Detect which cell encompasses the target text, then output its [X, Y] center coordinate. 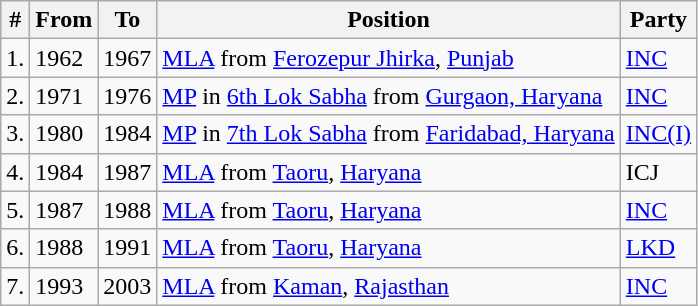
INC(I) [658, 134]
2003 [128, 286]
To [128, 20]
MP in 6th Lok Sabha from Gurgaon, Haryana [388, 96]
1962 [64, 58]
7. [16, 286]
3. [16, 134]
1. [16, 58]
MP in 7th Lok Sabha from Faridabad, Haryana [388, 134]
1993 [64, 286]
LKD [658, 248]
MLA from Kaman, Rajasthan [388, 286]
1980 [64, 134]
1991 [128, 248]
1971 [64, 96]
5. [16, 210]
2. [16, 96]
From [64, 20]
1967 [128, 58]
Position [388, 20]
Party [658, 20]
# [16, 20]
ICJ [658, 172]
6. [16, 248]
MLA from Ferozepur Jhirka, Punjab [388, 58]
1976 [128, 96]
4. [16, 172]
